Pinpoint the cell where the given text exists, returning its [X, Y] midpoint coordinate. 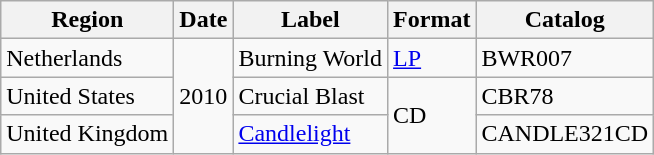
BWR007 [565, 58]
Burning World [310, 58]
Date [204, 20]
Region [88, 20]
United Kingdom [88, 134]
CD [432, 115]
CANDLE321CD [565, 134]
2010 [204, 96]
Catalog [565, 20]
Candlelight [310, 134]
LP [432, 58]
Label [310, 20]
Netherlands [88, 58]
United States [88, 96]
Format [432, 20]
Crucial Blast [310, 96]
CBR78 [565, 96]
